Identify which cell holds the provided text, then report its (x, y) central coordinate. 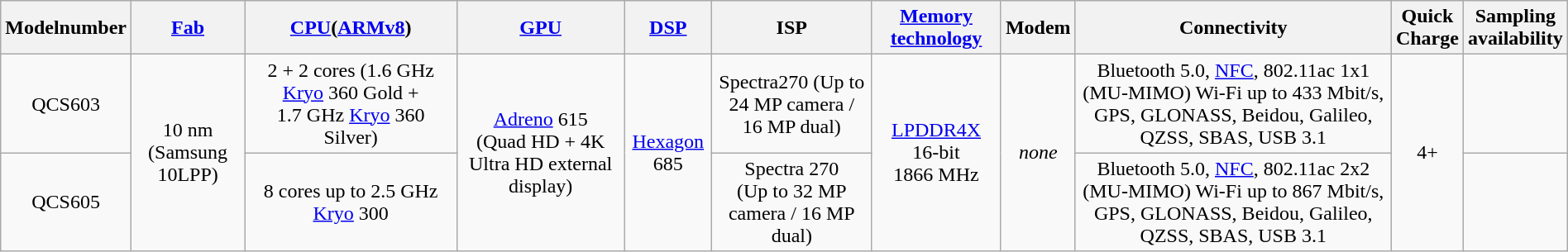
QCS605 (66, 202)
4+ (1427, 153)
Adreno 615 (Quad HD + 4K Ultra HD external display) (541, 153)
2 + 2 cores (1.6 GHz Kryo 360 Gold + 1.7 GHz Kryo 360 Silver) (351, 104)
QuickCharge (1427, 28)
Bluetooth 5.0, NFC, 802.11ac 1x1 (MU-MIMO) Wi-Fi up to 433 Mbit/s, GPS, GLONASS, Beidou, Galileo, QZSS, SBAS, USB 3.1 (1233, 104)
Hexagon 685 (668, 153)
QCS603 (66, 104)
LPDDR4X 16-bit 1866 MHz (936, 153)
CPU(ARMv8) (351, 28)
Connectivity (1233, 28)
Spectra 270 (Up to 32 MP camera / 16 MP dual) (792, 202)
DSP (668, 28)
Spectra270 (Up to 24 MP camera / 16 MP dual) (792, 104)
Bluetooth 5.0, NFC, 802.11ac 2x2 (MU-MIMO) Wi-Fi up to 867 Mbit/s, GPS, GLONASS, Beidou, Galileo, QZSS, SBAS, USB 3.1 (1233, 202)
Memorytechnology (936, 28)
ISP (792, 28)
Fab (187, 28)
8 cores up to 2.5 GHz Kryo 300 (351, 202)
Samplingavailability (1515, 28)
Modelnumber (66, 28)
10 nm (Samsung 10LPP) (187, 153)
Modem (1038, 28)
GPU (541, 28)
none (1038, 153)
